Determine the [x, y] coordinate at the center of the cell enclosing the given text.  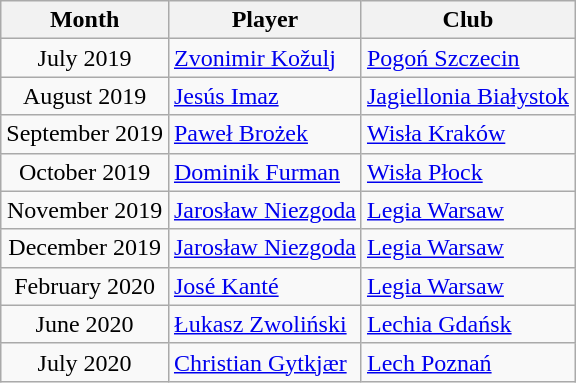
Jagiellonia Białystok [468, 96]
February 2020 [85, 286]
August 2019 [85, 96]
Wisła Kraków [468, 134]
Lechia Gdańsk [468, 324]
Lech Poznań [468, 362]
Łukasz Zwoliński [264, 324]
October 2019 [85, 172]
Jesús Imaz [264, 96]
July 2020 [85, 362]
Wisła Płock [468, 172]
Pogoń Szczecin [468, 58]
Zvonimir Kožulj [264, 58]
Paweł Brożek [264, 134]
December 2019 [85, 248]
José Kanté [264, 286]
September 2019 [85, 134]
Player [264, 20]
Christian Gytkjær [264, 362]
November 2019 [85, 210]
Club [468, 20]
June 2020 [85, 324]
Month [85, 20]
July 2019 [85, 58]
Dominik Furman [264, 172]
